Return [X, Y] of the center of cell containing provided text 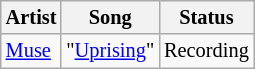
"Uprising" [110, 51]
Artist [32, 17]
Song [110, 17]
Muse [32, 51]
Recording [206, 51]
Status [206, 17]
